Output the [X, Y] coordinate of the center of the cell containing the given text.  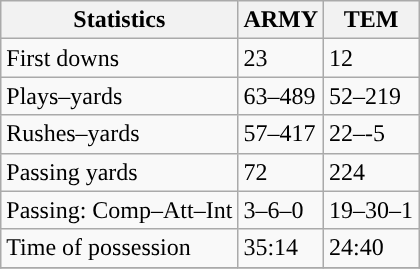
Rushes–yards [120, 134]
224 [372, 172]
52–219 [372, 96]
63–489 [281, 96]
Passing: Comp–Att–Int [120, 210]
TEM [372, 20]
19–30–1 [372, 210]
24:40 [372, 248]
First downs [120, 58]
57–417 [281, 134]
12 [372, 58]
22–-5 [372, 134]
23 [281, 58]
Plays–yards [120, 96]
35:14 [281, 248]
Statistics [120, 20]
Passing yards [120, 172]
ARMY [281, 20]
Time of possession [120, 248]
72 [281, 172]
3–6–0 [281, 210]
